Extract the [x, y] coordinate from the center of the cell holding the provided text.  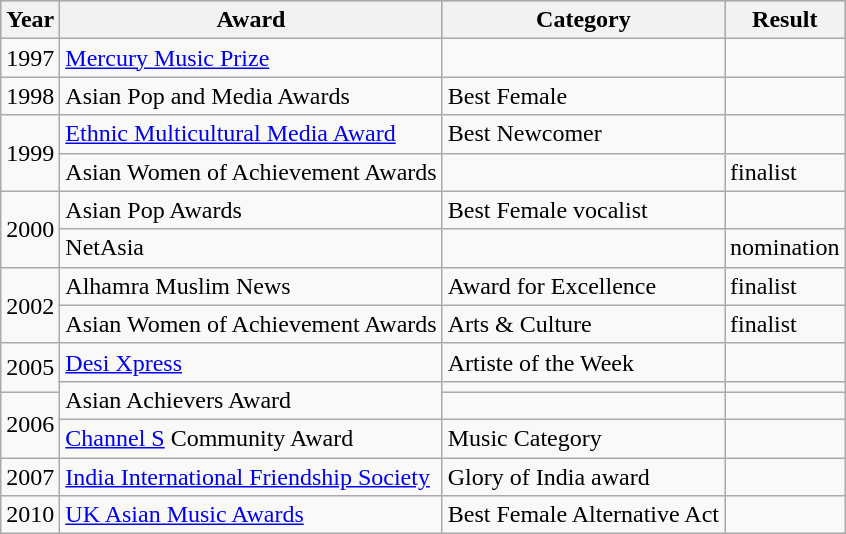
Arts & Culture [583, 324]
2006 [30, 424]
India International Friendship Society [251, 477]
2002 [30, 305]
2007 [30, 477]
Asian Pop and Media Awards [251, 96]
2010 [30, 515]
Alhamra Muslim News [251, 286]
2005 [30, 368]
Category [583, 20]
Best Female [583, 96]
Award for Excellence [583, 286]
1999 [30, 153]
Desi Xpress [251, 362]
Channel S Community Award [251, 438]
Result [785, 20]
Ethnic Multicultural Media Award [251, 134]
Best Female Alternative Act [583, 515]
Best Female vocalist [583, 210]
Asian Pop Awards [251, 210]
Glory of India award [583, 477]
NetAsia [251, 248]
Year [30, 20]
Award [251, 20]
1998 [30, 96]
Best Newcomer [583, 134]
UK Asian Music Awards [251, 515]
Asian Achievers Award [251, 400]
Artiste of the Week [583, 362]
1997 [30, 58]
Music Category [583, 438]
nomination [785, 248]
Mercury Music Prize [251, 58]
2000 [30, 229]
